Pinpoint the cell where the given text exists, returning its [x, y] midpoint coordinate. 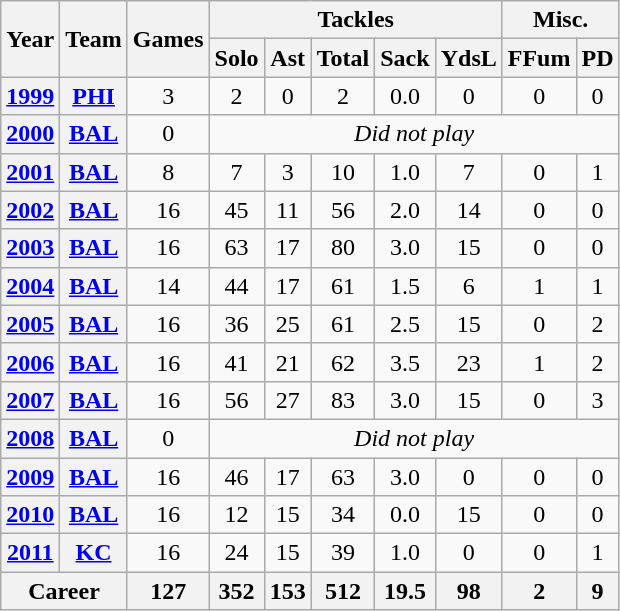
YdsL [468, 58]
62 [343, 362]
1999 [30, 96]
PHI [94, 96]
Total [343, 58]
1.5 [405, 286]
PD [598, 58]
FFum [539, 58]
9 [598, 591]
2009 [30, 477]
80 [343, 248]
Games [168, 39]
2005 [30, 324]
2010 [30, 515]
2003 [30, 248]
Misc. [560, 20]
3.5 [405, 362]
44 [236, 286]
25 [288, 324]
24 [236, 553]
512 [343, 591]
KC [94, 553]
2008 [30, 438]
Year [30, 39]
352 [236, 591]
46 [236, 477]
39 [343, 553]
Career [64, 591]
11 [288, 210]
19.5 [405, 591]
2006 [30, 362]
10 [343, 172]
41 [236, 362]
153 [288, 591]
Tackles [356, 20]
Team [94, 39]
83 [343, 400]
23 [468, 362]
12 [236, 515]
2001 [30, 172]
2000 [30, 134]
2002 [30, 210]
Sack [405, 58]
98 [468, 591]
127 [168, 591]
2.5 [405, 324]
2011 [30, 553]
27 [288, 400]
6 [468, 286]
2004 [30, 286]
2.0 [405, 210]
Ast [288, 58]
36 [236, 324]
2007 [30, 400]
Solo [236, 58]
21 [288, 362]
45 [236, 210]
8 [168, 172]
34 [343, 515]
